From the cell containing the given text, extract its center point as (x, y) coordinate. 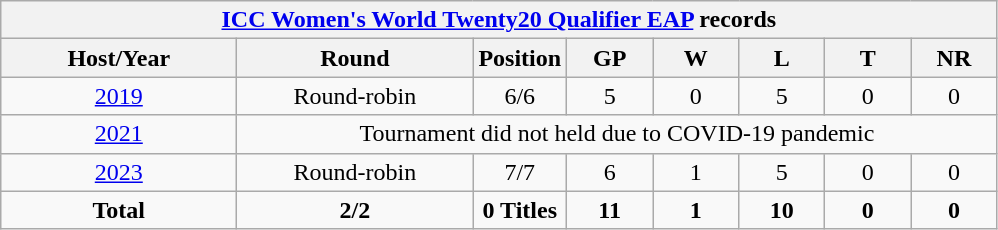
NR (954, 58)
W (696, 58)
6/6 (520, 96)
ICC Women's World Twenty20 Qualifier EAP records (499, 20)
T (868, 58)
2019 (119, 96)
11 (610, 210)
Round (355, 58)
GP (610, 58)
Total (119, 210)
L (782, 58)
Position (520, 58)
0 Titles (520, 210)
6 (610, 172)
7/7 (520, 172)
10 (782, 210)
2023 (119, 172)
2/2 (355, 210)
2021 (119, 134)
Tournament did not held due to COVID-19 pandemic (617, 134)
Host/Year (119, 58)
